Capture the cell that displays the provided text and extract its [x, y] central coordinate. 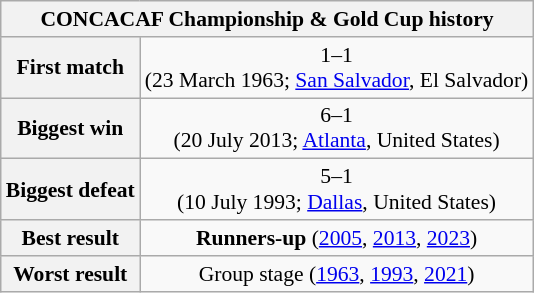
Best result [70, 238]
Group stage (1963, 1993, 2021) [337, 274]
Biggest defeat [70, 190]
1–1 (23 March 1963; San Salvador, El Salvador) [337, 68]
5–1 (10 July 1993; Dallas, United States) [337, 190]
First match [70, 68]
CONCACAF Championship & Gold Cup history [268, 19]
Worst result [70, 274]
6–1 (20 July 2013; Atlanta, United States) [337, 128]
Biggest win [70, 128]
Runners-up (2005, 2013, 2023) [337, 238]
